Extract the [X, Y] coordinate from the center of the cell holding the provided text.  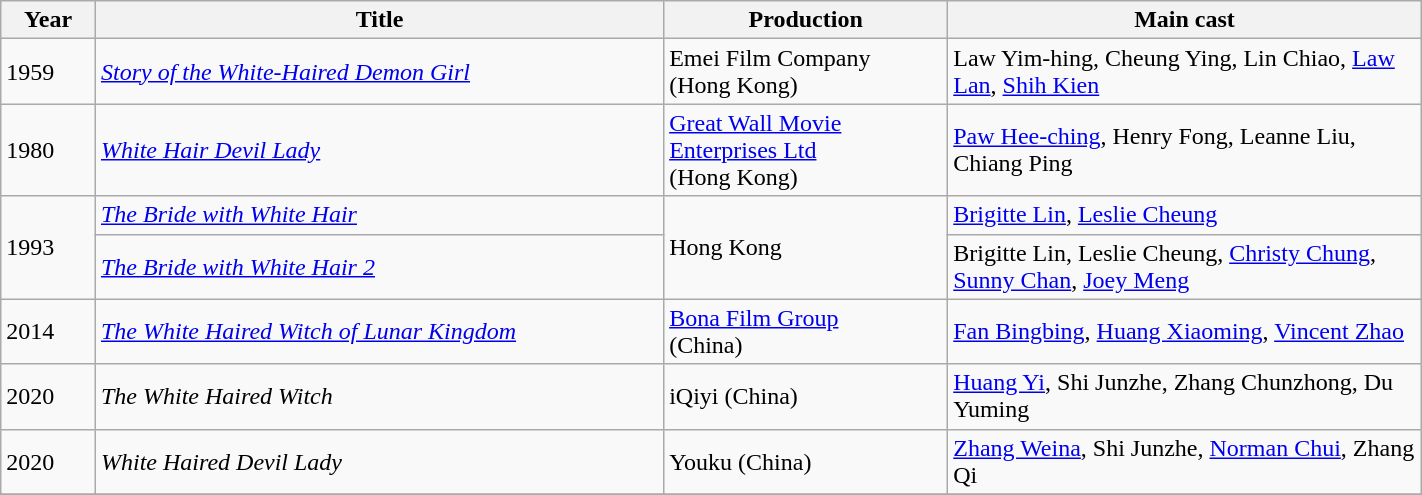
iQiyi (China) [806, 396]
Emei Film Company(Hong Kong) [806, 72]
White Haired Devil Lady [379, 462]
Hong Kong [806, 248]
Story of the White-Haired Demon Girl [379, 72]
Law Yim-hing, Cheung Ying, Lin Chiao, Law Lan, Shih Kien [1185, 72]
Brigitte Lin, Leslie Cheung, Christy Chung, Sunny Chan, Joey Meng [1185, 266]
Fan Bingbing, Huang Xiaoming, Vincent Zhao [1185, 332]
Year [48, 20]
Main cast [1185, 20]
Brigitte Lin, Leslie Cheung [1185, 215]
Huang Yi, Shi Junzhe, Zhang Chunzhong, Du Yuming [1185, 396]
Youku (China) [806, 462]
Great Wall Movie Enterprises Ltd(Hong Kong) [806, 150]
White Hair Devil Lady [379, 150]
The Bride with White Hair 2 [379, 266]
Paw Hee-ching, Henry Fong, Leanne Liu, Chiang Ping [1185, 150]
Title [379, 20]
The White Haired Witch of Lunar Kingdom [379, 332]
1980 [48, 150]
2014 [48, 332]
Production [806, 20]
Zhang Weina, Shi Junzhe, Norman Chui, Zhang Qi [1185, 462]
The Bride with White Hair [379, 215]
1993 [48, 248]
1959 [48, 72]
Bona Film Group(China) [806, 332]
The White Haired Witch [379, 396]
